From the cell containing the given text, extract its center point as (x, y) coordinate. 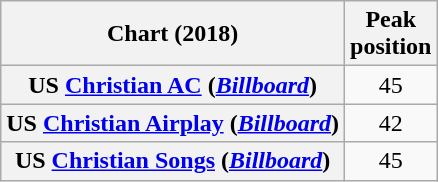
Peakposition (391, 34)
US Christian AC (Billboard) (173, 85)
Chart (2018) (173, 34)
US Christian Airplay (Billboard) (173, 123)
US Christian Songs (Billboard) (173, 161)
42 (391, 123)
